Find where the given text appears and provide that cell's center as (x, y) coordinate. 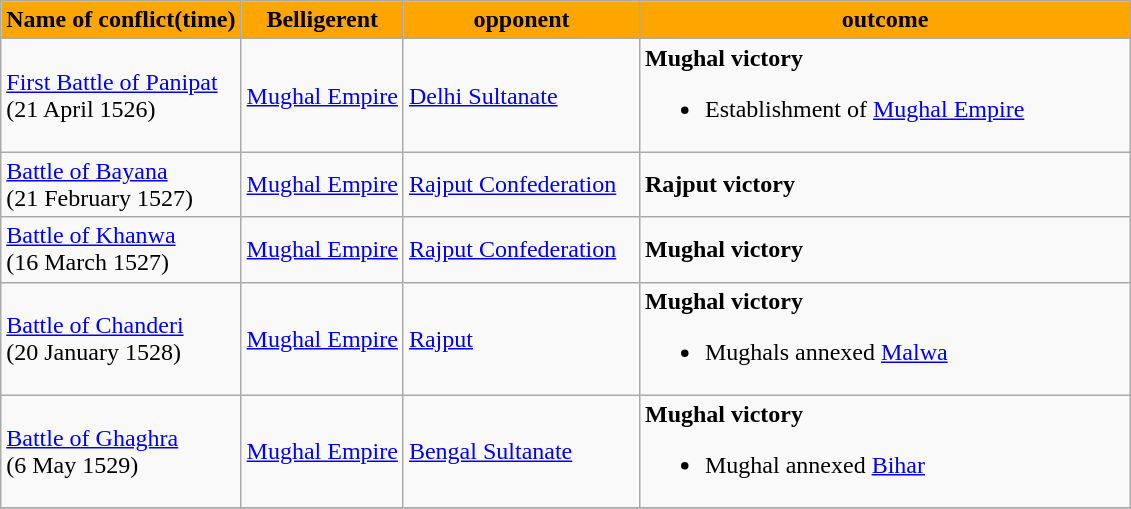
Delhi Sultanate (521, 96)
Rajput victory (884, 184)
Bengal Sultanate (521, 452)
First Battle of Panipat (21 April 1526) (121, 96)
Rajput (521, 338)
Mughal victory (884, 250)
Name of conflict(time) (121, 20)
Battle of Khanwa(16 March 1527) (121, 250)
Mughal victoryEstablishment of Mughal Empire (884, 96)
opponent (521, 20)
Battle of Bayana(21 February 1527) (121, 184)
Battle of Chanderi(20 January 1528) (121, 338)
Mughal victoryMughal annexed Bihar (884, 452)
Belligerent (322, 20)
outcome (884, 20)
Battle of Ghaghra(6 May 1529) (121, 452)
Mughal victoryMughals annexed Malwa (884, 338)
